Provide the (x, y) coordinate of the cell's center where the given text is located.  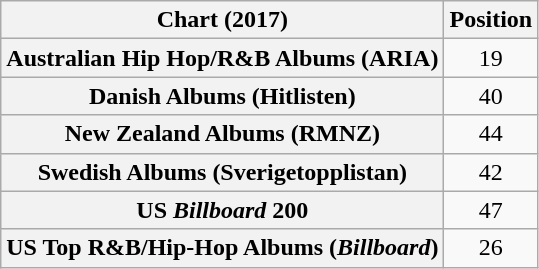
42 (491, 172)
New Zealand Albums (RMNZ) (222, 134)
Position (491, 20)
26 (491, 248)
Australian Hip Hop/R&B Albums (ARIA) (222, 58)
US Billboard 200 (222, 210)
Swedish Albums (Sverigetopplistan) (222, 172)
Danish Albums (Hitlisten) (222, 96)
US Top R&B/Hip-Hop Albums (Billboard) (222, 248)
47 (491, 210)
40 (491, 96)
44 (491, 134)
19 (491, 58)
Chart (2017) (222, 20)
